Provide the [X, Y] coordinate of the cell's center where the given text is located.  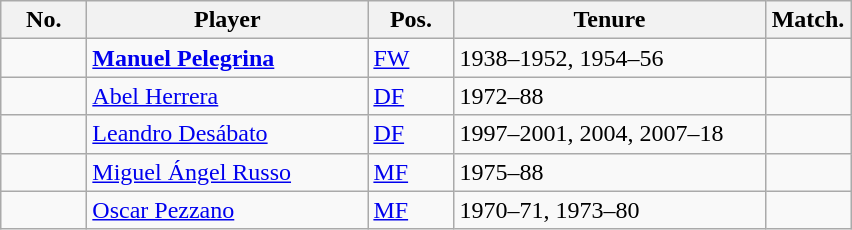
Match. [808, 20]
Miguel Ángel Russo [228, 172]
Tenure [610, 20]
1975–88 [610, 172]
Player [228, 20]
Abel Herrera [228, 96]
1972–88 [610, 96]
Pos. [411, 20]
FW [411, 58]
Oscar Pezzano [228, 210]
Leandro Desábato [228, 134]
1997–2001, 2004, 2007–18 [610, 134]
No. [44, 20]
1938–1952, 1954–56 [610, 58]
Manuel Pelegrina [228, 58]
1970–71, 1973–80 [610, 210]
